From the cell containing the given text, extract its center point as [X, Y] coordinate. 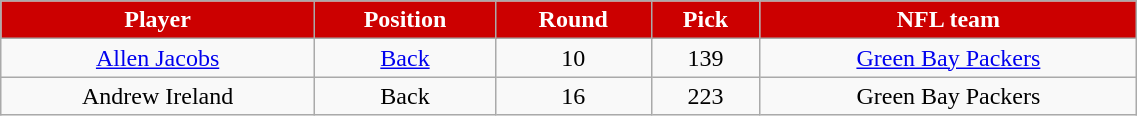
139 [706, 58]
Allen Jacobs [158, 58]
NFL team [948, 20]
Position [404, 20]
16 [574, 96]
Player [158, 20]
Round [574, 20]
223 [706, 96]
Pick [706, 20]
10 [574, 58]
Andrew Ireland [158, 96]
